For the text-containing cell, return its midpoint in (X, Y) coordinate format. 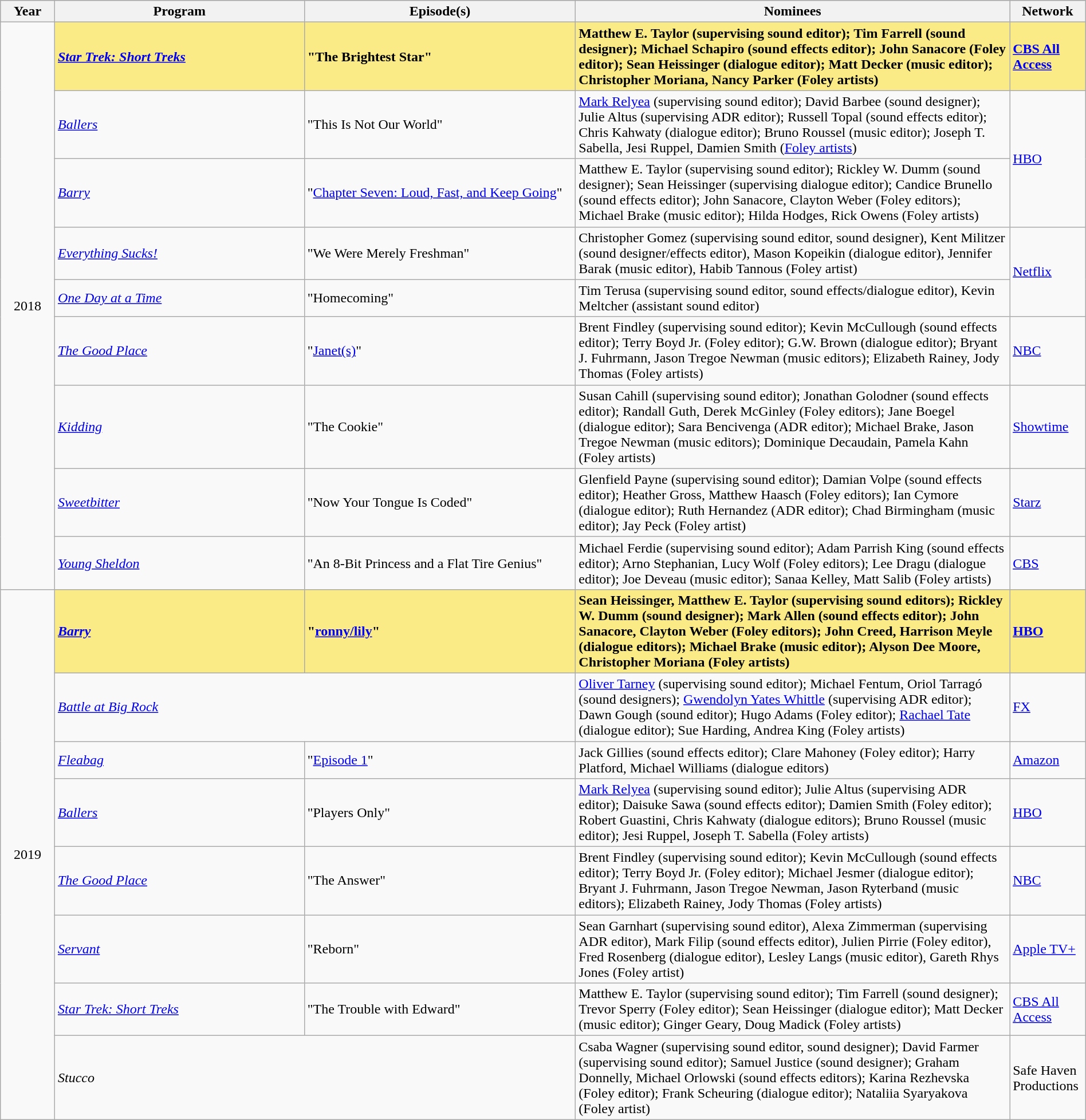
2018 (27, 306)
Showtime (1048, 427)
FX (1048, 707)
"Homecoming" (440, 298)
"The Brightest Star" (440, 56)
"We Were Merely Freshman" (440, 253)
"The Cookie" (440, 427)
Battle at Big Rock (315, 707)
Network (1048, 11)
Kidding (179, 427)
2019 (27, 854)
Tim Terusa (supervising sound editor, sound effects/dialogue editor), Kevin Meltcher (assistant sound editor) (793, 298)
"ronny/lily" (440, 631)
Stucco (315, 1078)
"Episode 1" (440, 759)
"The Trouble with Edward" (440, 1009)
"Players Only" (440, 813)
"This Is Not Our World" (440, 125)
"Janet(s)" (440, 350)
"Chapter Seven: Loud, Fast, and Keep Going" (440, 192)
Young Sheldon (179, 563)
"The Answer" (440, 881)
Safe Haven Productions (1048, 1078)
Episode(s) (440, 11)
Amazon (1048, 759)
Sweetbitter (179, 503)
Nominees (793, 11)
CBS (1048, 563)
Program (179, 11)
Apple TV+ (1048, 949)
Netflix (1048, 271)
Everything Sucks! (179, 253)
Year (27, 11)
Jack Gillies (sound effects editor); Clare Mahoney (Foley editor); Harry Platford, Michael Williams (dialogue editors) (793, 759)
"An 8-Bit Princess and a Flat Tire Genius" (440, 563)
"Reborn" (440, 949)
One Day at a Time (179, 298)
Starz (1048, 503)
"Now Your Tongue Is Coded" (440, 503)
Servant (179, 949)
Fleabag (179, 759)
